Provide the (X, Y) coordinate of the cell's center where the given text is located.  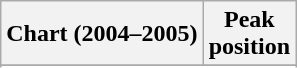
Chart (2004–2005) (102, 34)
Peakposition (249, 34)
